Return [x, y] of the center of cell containing provided text 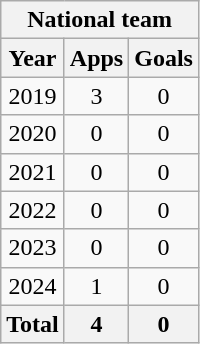
National team [100, 20]
2020 [33, 134]
Total [33, 324]
3 [96, 96]
Apps [96, 58]
Year [33, 58]
2021 [33, 172]
2022 [33, 210]
Goals [164, 58]
4 [96, 324]
2019 [33, 96]
2023 [33, 248]
1 [96, 286]
2024 [33, 286]
